From the cell containing the given text, extract its center point as (x, y) coordinate. 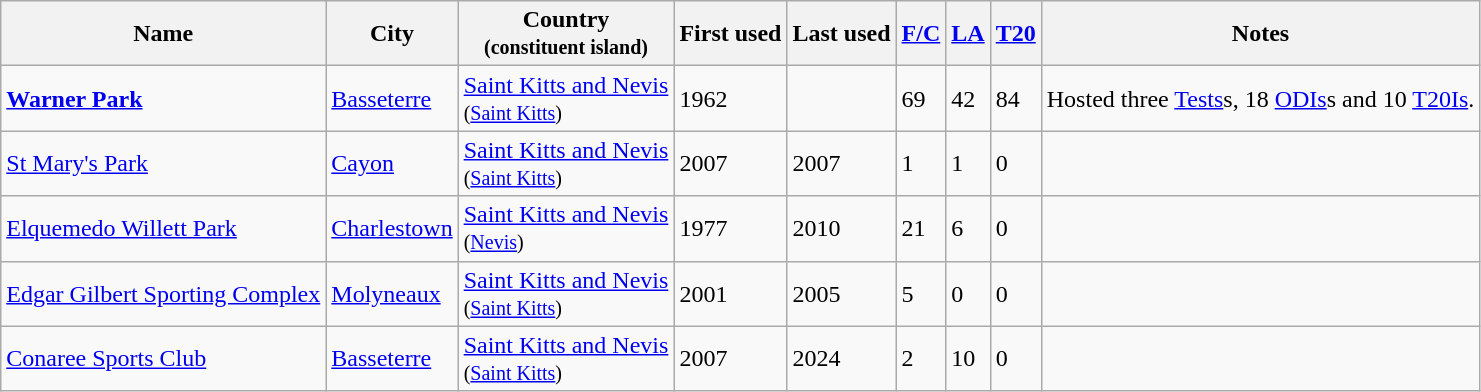
1977 (730, 228)
Elquemedo Willett Park (164, 228)
Edgar Gilbert Sporting Complex (164, 294)
Cayon (392, 164)
St Mary's Park (164, 164)
Warner Park (164, 98)
69 (921, 98)
Charlestown (392, 228)
First used (730, 34)
2001 (730, 294)
Notes (1260, 34)
Saint Kitts and Nevis(Nevis) (566, 228)
42 (968, 98)
F/C (921, 34)
84 (1016, 98)
City (392, 34)
Country(constituent island) (566, 34)
2005 (842, 294)
2 (921, 358)
Last used (842, 34)
21 (921, 228)
Conaree Sports Club (164, 358)
2024 (842, 358)
Molyneaux (392, 294)
1962 (730, 98)
5 (921, 294)
10 (968, 358)
2010 (842, 228)
Hosted three Testss, 18 ODIss and 10 T20Is. (1260, 98)
LA (968, 34)
6 (968, 228)
T20 (1016, 34)
Name (164, 34)
